Capture the cell that displays the provided text and extract its [x, y] central coordinate. 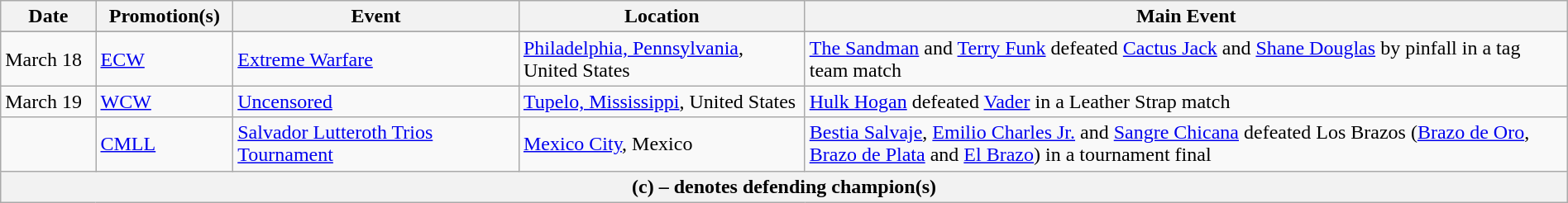
(c) – denotes defending champion(s) [784, 186]
Extreme Warfare [376, 59]
ECW [165, 59]
Location [662, 17]
WCW [165, 101]
The Sandman and Terry Funk defeated Cactus Jack and Shane Douglas by pinfall in a tag team match [1186, 59]
Tupelo, Mississippi, United States [662, 101]
Hulk Hogan defeated Vader in a Leather Strap match [1186, 101]
Bestia Salvaje, Emilio Charles Jr. and Sangre Chicana defeated Los Brazos (Brazo de Oro, Brazo de Plata and El Brazo) in a tournament final [1186, 144]
Salvador Lutteroth Trios Tournament [376, 144]
CMLL [165, 144]
Main Event [1186, 17]
Date [48, 17]
Philadelphia, Pennsylvania, United States [662, 59]
Uncensored [376, 101]
Promotion(s) [165, 17]
Mexico City, Mexico [662, 144]
Event [376, 17]
March 19 [48, 101]
March 18 [48, 59]
